Search for the cell housing the specified text and yield its [x, y] center coordinate. 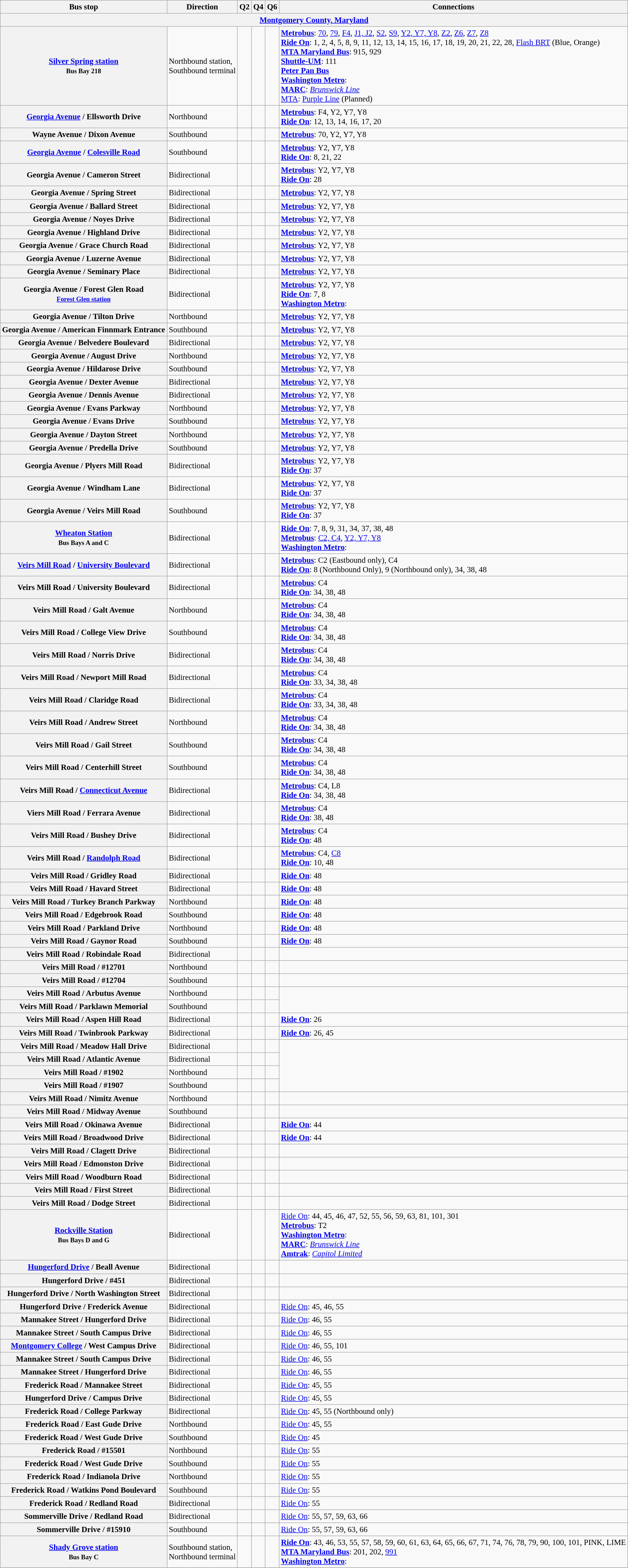
Veirs Mill Road / #12701 [84, 967]
Veirs Mill Road / Dodge Street [84, 1203]
Veirs Mill Road / Connecticut Avenue [84, 790]
Frederick Road / Watkins Pond Boulevard [84, 1490]
Veirs Mill Road / Gail Street [84, 745]
Direction [202, 7]
Montgomery County, Maryland [314, 20]
Georgia Avenue / Belvedere Boulevard [84, 343]
Veirs Mill Road / Bushey Drive [84, 835]
Veirs Mill Road / Atlantic Avenue [84, 1059]
Veirs Mill Road / Okinawa Avenue [84, 1124]
Veirs Mill Road / Randolph Road [84, 858]
Ride On: 46, 55, 101 [454, 1346]
Frederick Road / College Parkway [84, 1411]
Veirs Mill Road / Edmonston Drive [84, 1164]
Georgia Avenue / Evans Parkway [84, 408]
Veirs Mill Road / Nimitz Avenue [84, 1098]
Veirs Mill Road / Woodburn Road [84, 1177]
Veirs Mill Road / Gridley Road [84, 876]
Veirs Mill Road / Midway Avenue [84, 1112]
Veirs Mill Road / #12704 [84, 980]
Veirs Mill Road / Centerhill Street [84, 768]
Georgia Avenue / Spring Street [84, 193]
Bus stop [84, 7]
Veirs Mill Road / #1902 [84, 1072]
Georgia Avenue / Cameron Street [84, 175]
Georgia Avenue / Tilton Drive [84, 317]
Veirs Mill Road / Newport Mill Road [84, 678]
Veirs Mill Road / Turkey Branch Parkway [84, 902]
Ride On: 45 [454, 1438]
Georgia Avenue / Ballard Street [84, 206]
Metrobus: Y2, Y7, Y8 Ride On: 28 [454, 175]
Georgia Avenue / Predella Drive [84, 448]
Veirs Mill Road / Twinbrook Parkway [84, 1033]
Ride On: 45, 46, 55 [454, 1306]
Georgia Avenue / Ellsworth Drive [84, 117]
Georgia Avenue / Noyes Drive [84, 219]
Metrobus: Y2, Y7, Y8 Ride On: 8, 21, 22 [454, 153]
Frederick Road / Indianola Drive [84, 1477]
Georgia Avenue / August Drive [84, 356]
Rockville StationBus Bays D and G [84, 1235]
Georgia Avenue / Seminary Place [84, 272]
Metrobus: C4, L8 Ride On: 34, 38, 48 [454, 790]
Frederick Road / Mannakee Street [84, 1385]
Metrobus: C2 (Eastbound only), C4 Ride On: 8 (Northbound Only), 9 (Northbound only), 34, 38, 48 [454, 565]
Veirs Mill Road / Aspen Hill Road [84, 1020]
Georgia Avenue / Luzerne Avenue [84, 258]
Q2 [245, 7]
Georgia Avenue / Evans Drive [84, 422]
Ride On: 44, 45, 46, 47, 52, 55, 56, 59, 63, 81, 101, 301 Metrobus: T2 Washington Metro: MARC: Brunswick Line Amtrak: Capitol Limited [454, 1235]
Wheaton StationBus Bays A and C [84, 538]
Sommerville Drive / #15910 [84, 1529]
Ride On: 45, 55 (Northbound only) [454, 1411]
Veirs Mill Road / Norris Drive [84, 655]
Veirs Mill Road / Claridge Road [84, 700]
Ride On: 7, 8, 9, 31, 34, 37, 38, 48 Metrobus: C2, C4, Y2, Y7, Y8 Washington Metro: [454, 538]
Veirs Mill Road / Parklawn Memorial [84, 1007]
Hungerford Drive / #451 [84, 1280]
Veirs Mill Road / Broadwood Drive [84, 1138]
Montgomery College / West Campus Drive [84, 1346]
Georgia Avenue / Highland Drive [84, 232]
Georgia Avenue / Plyers Mill Road [84, 465]
Metrobus: C4 Ride On: 48 [454, 835]
Georgia Avenue / Hildarose Drive [84, 369]
Georgia Avenue / Dexter Avenue [84, 382]
Frederick Road / Redland Road [84, 1503]
Veirs Mill Road / Gaynor Road [84, 941]
Wayne Avenue / Dixon Avenue [84, 135]
Hungerford Drive / Frederick Avenue [84, 1306]
Veirs Mill Road / #1907 [84, 1085]
Metrobus: F4, Y2, Y7, Y8 Ride On: 12, 13, 14, 16, 17, 20 [454, 117]
Silver Spring stationBus Bay 218 [84, 66]
Sommerville Drive / Redland Road [84, 1516]
Metrobus: Y2, Y7, Y8 Ride On: 7, 8 Washington Metro: [454, 294]
Hungerford Drive / Campus Drive [84, 1398]
Veirs Mill Road / First Street [84, 1190]
Georgia Avenue / Grace Church Road [84, 245]
Georgia Avenue / Dennis Avenue [84, 395]
Hungerford Drive / Beall Avenue [84, 1267]
Connections [454, 7]
Q4 [259, 7]
Hungerford Drive / North Washington Street [84, 1293]
Veirs Mill Road / Galt Avenue [84, 610]
Q6 [272, 7]
Northbound station,Southbound terminal [202, 66]
Frederick Road / East Gude Drive [84, 1424]
Veirs Mill Road / Robindale Road [84, 954]
Metrobus: 70, Y2, Y7, Y8 [454, 135]
Veirs Mill Road / Clagett Drive [84, 1151]
Veirs Mill Road / Meadow Hall Drive [84, 1046]
Veirs Mill Road / Parkland Drive [84, 928]
Veirs Mill Road / Andrew Street [84, 722]
Georgia Avenue / Dayton Street [84, 434]
Frederick Road / #15501 [84, 1450]
Georgia Avenue / Forest Glen RoadForest Glen station [84, 294]
Veirs Mill Road / Arbutus Avenue [84, 993]
Georgia Avenue / Veirs Mill Road [84, 510]
Ride On: 26, 45 [454, 1033]
Southbound station,Northbound terminal [202, 1552]
Veirs Mill Road / Havard Street [84, 889]
Georgia Avenue / Windham Lane [84, 488]
Veirs Mill Road / Edgebrook Road [84, 915]
Shady Grove stationBus Bay C [84, 1552]
Metrobus: C4 Ride On: 38, 48 [454, 812]
Georgia Avenue / American Finnmark Entrance [84, 329]
Georgia Avenue / Colesville Road [84, 153]
Viers Mill Road / Ferrara Avenue [84, 812]
Veirs Mill Road / College View Drive [84, 632]
Ride On: 26 [454, 1020]
Metrobus: C4, C8 Ride On: 10, 48 [454, 858]
